Capture the cell that displays the provided text and extract its [X, Y] central coordinate. 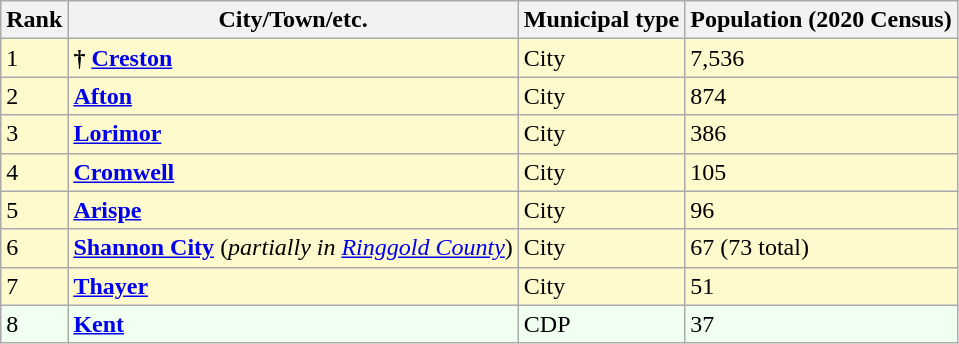
105 [821, 172]
1 [34, 58]
3 [34, 134]
4 [34, 172]
386 [821, 134]
Municipal type [601, 20]
Cromwell [293, 172]
Shannon City (partially in Ringgold County) [293, 248]
67 (73 total) [821, 248]
37 [821, 324]
Thayer [293, 286]
2 [34, 96]
† Creston [293, 58]
Afton [293, 96]
Kent [293, 324]
96 [821, 210]
City/Town/etc. [293, 20]
874 [821, 96]
Arispe [293, 210]
Lorimor [293, 134]
6 [34, 248]
51 [821, 286]
7,536 [821, 58]
5 [34, 210]
Rank [34, 20]
7 [34, 286]
8 [34, 324]
Population (2020 Census) [821, 20]
CDP [601, 324]
